Output the (X, Y) coordinate of the center of the cell containing the given text.  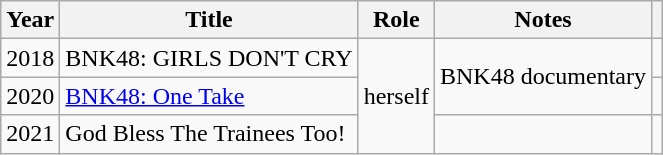
God Bless The Trainees Too! (209, 134)
2018 (30, 58)
Title (209, 20)
BNK48 documentary (542, 77)
Year (30, 20)
BNK48: One Take (209, 96)
Notes (542, 20)
BNK48: GIRLS DON'T CRY (209, 58)
Role (396, 20)
2021 (30, 134)
2020 (30, 96)
herself (396, 96)
